From the cell containing the given text, extract its center point as [x, y] coordinate. 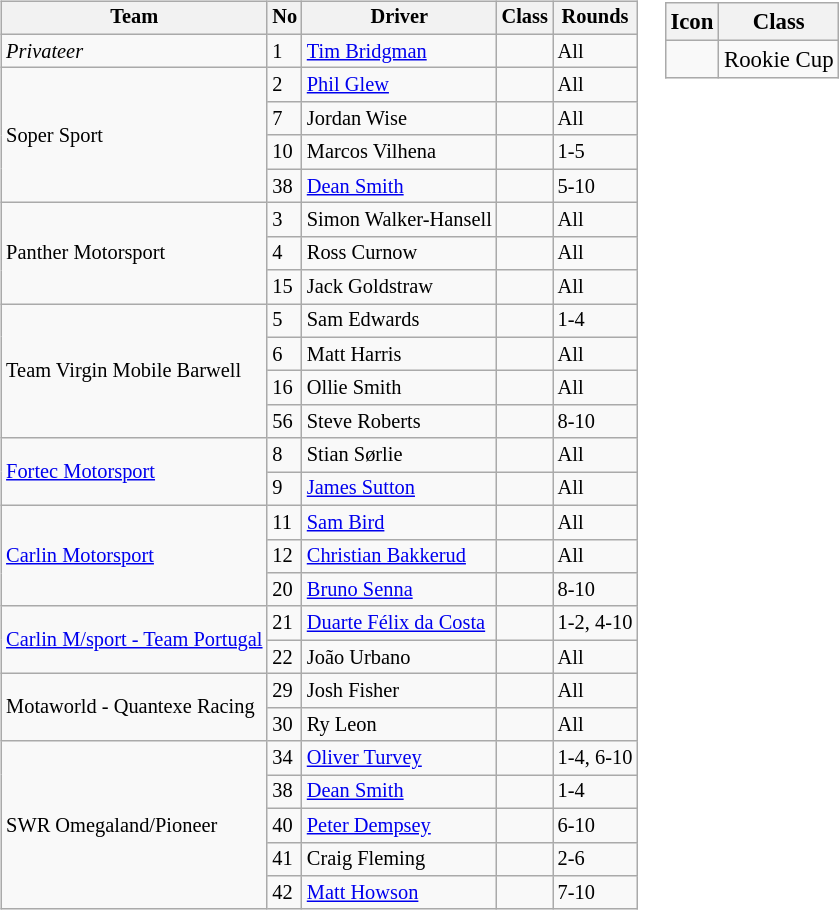
Sam Edwards [400, 321]
SWR Omegaland/Pioneer [134, 825]
Rookie Cup [779, 60]
29 [284, 691]
Ross Curnow [400, 253]
João Urbano [400, 657]
8 [284, 455]
1-5 [595, 152]
41 [284, 859]
Ry Leon [400, 724]
Oliver Turvey [400, 758]
Carlin Motorsport [134, 556]
34 [284, 758]
Jack Goldstraw [400, 287]
Simon Walker-Hansell [400, 220]
2 [284, 85]
Matt Harris [400, 354]
16 [284, 388]
Phil Glew [400, 85]
5 [284, 321]
9 [284, 489]
Panther Motorsport [134, 254]
40 [284, 825]
Privateer [134, 51]
1-4, 6-10 [595, 758]
Stian Sørlie [400, 455]
4 [284, 253]
20 [284, 590]
11 [284, 522]
7-10 [595, 893]
12 [284, 556]
Rounds [595, 18]
Team [134, 18]
Icon [692, 22]
15 [284, 287]
42 [284, 893]
3 [284, 220]
Sam Bird [400, 522]
Driver [400, 18]
22 [284, 657]
Steve Roberts [400, 422]
7 [284, 119]
Carlin M/sport - Team Portugal [134, 640]
1 [284, 51]
6-10 [595, 825]
56 [284, 422]
Team Virgin Mobile Barwell [134, 372]
Ollie Smith [400, 388]
Bruno Senna [400, 590]
Fortec Motorsport [134, 472]
Marcos Vilhena [400, 152]
James Sutton [400, 489]
2-6 [595, 859]
21 [284, 623]
6 [284, 354]
Josh Fisher [400, 691]
No [284, 18]
10 [284, 152]
Christian Bakkerud [400, 556]
Matt Howson [400, 893]
5-10 [595, 186]
Duarte Félix da Costa [400, 623]
Tim Bridgman [400, 51]
Craig Fleming [400, 859]
Peter Dempsey [400, 825]
Motaworld - Quantexe Racing [134, 708]
30 [284, 724]
1-2, 4-10 [595, 623]
Soper Sport [134, 136]
Jordan Wise [400, 119]
